Provide the [X, Y] coordinate of the cell's center where the given text is located.  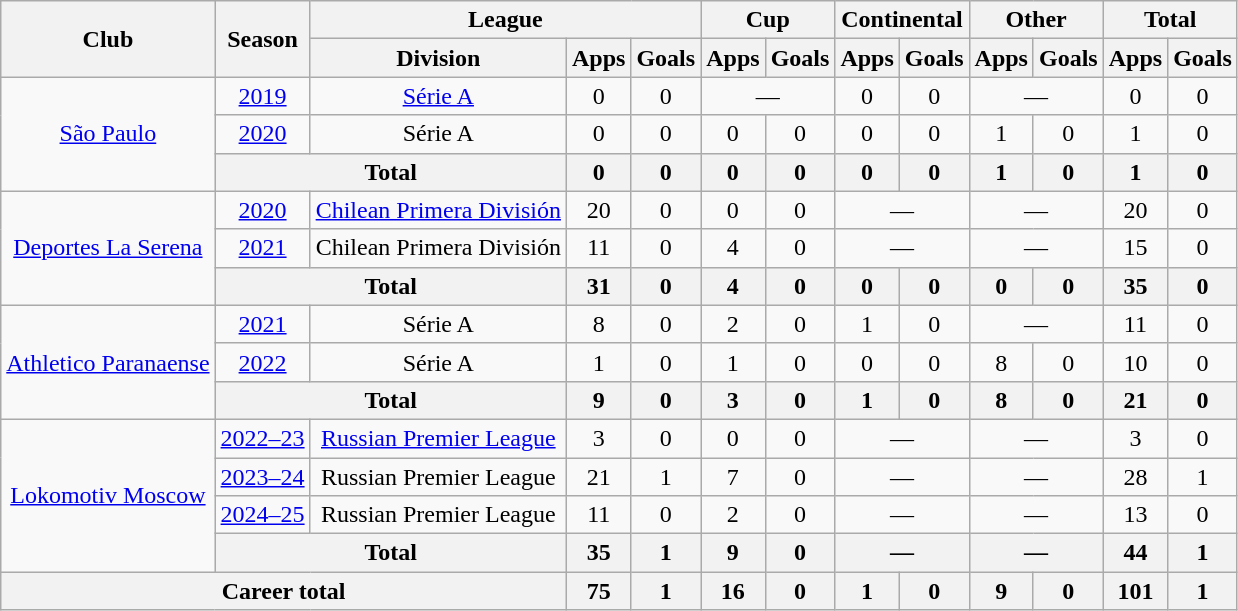
2022–23 [262, 438]
Cup [768, 20]
15 [1135, 248]
Lokomotiv Moscow [108, 495]
Club [108, 39]
7 [733, 477]
Continental [902, 20]
Athletico Paranaense [108, 362]
44 [1135, 553]
Division [438, 58]
Career total [284, 591]
2024–25 [262, 515]
31 [598, 286]
13 [1135, 515]
2022 [262, 362]
75 [598, 591]
São Paulo [108, 134]
28 [1135, 477]
16 [733, 591]
10 [1135, 362]
Other [1036, 20]
League [506, 20]
2023–24 [262, 477]
101 [1135, 591]
Deportes La Serena [108, 248]
Season [262, 39]
2019 [262, 96]
